Determine the [x, y] coordinate at the center of the cell enclosing the given text.  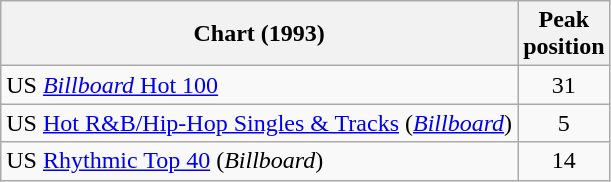
US Hot R&B/Hip-Hop Singles & Tracks (Billboard) [260, 123]
14 [564, 161]
Chart (1993) [260, 34]
5 [564, 123]
US Billboard Hot 100 [260, 85]
US Rhythmic Top 40 (Billboard) [260, 161]
31 [564, 85]
Peakposition [564, 34]
